Determine the [x, y] coordinate at the center of the cell enclosing the given text.  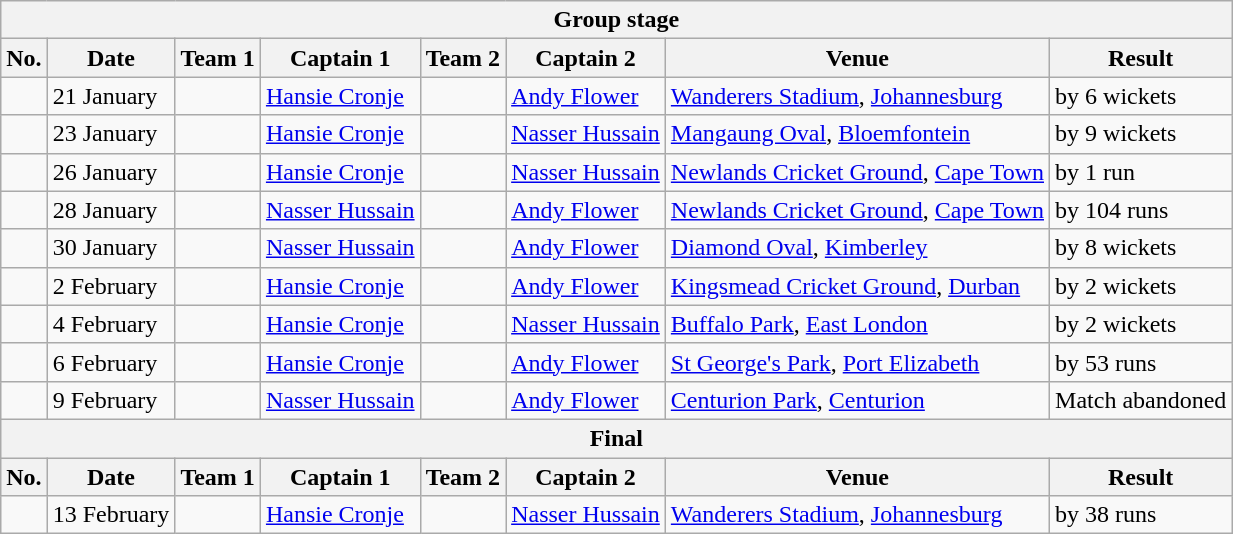
2 February [111, 286]
Centurion Park, Centurion [857, 400]
Group stage [616, 20]
9 February [111, 400]
Mangaung Oval, Bloemfontein [857, 134]
6 February [111, 362]
30 January [111, 248]
by 9 wickets [1141, 134]
St George's Park, Port Elizabeth [857, 362]
Diamond Oval, Kimberley [857, 248]
Final [616, 438]
28 January [111, 210]
Match abandoned [1141, 400]
23 January [111, 134]
26 January [111, 172]
21 January [111, 96]
by 6 wickets [1141, 96]
by 1 run [1141, 172]
Kingsmead Cricket Ground, Durban [857, 286]
by 104 runs [1141, 210]
Buffalo Park, East London [857, 324]
by 53 runs [1141, 362]
by 8 wickets [1141, 248]
4 February [111, 324]
by 38 runs [1141, 515]
13 February [111, 515]
